Locate the cell with the specified text and output its [X, Y] center coordinate. 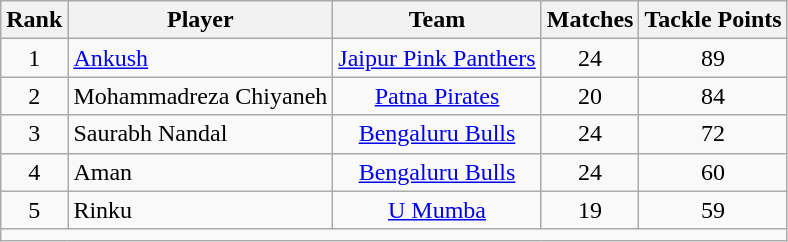
Team [437, 20]
5 [34, 210]
Mohammadreza Chiyaneh [200, 96]
89 [713, 58]
Ankush [200, 58]
Jaipur Pink Panthers [437, 58]
4 [34, 172]
Saurabh Nandal [200, 134]
Rank [34, 20]
Patna Pirates [437, 96]
2 [34, 96]
Matches [590, 20]
72 [713, 134]
1 [34, 58]
19 [590, 210]
Rinku [200, 210]
Tackle Points [713, 20]
59 [713, 210]
84 [713, 96]
60 [713, 172]
Player [200, 20]
20 [590, 96]
3 [34, 134]
Aman [200, 172]
U Mumba [437, 210]
